Extract the [X, Y] coordinate from the center of the cell holding the provided text.  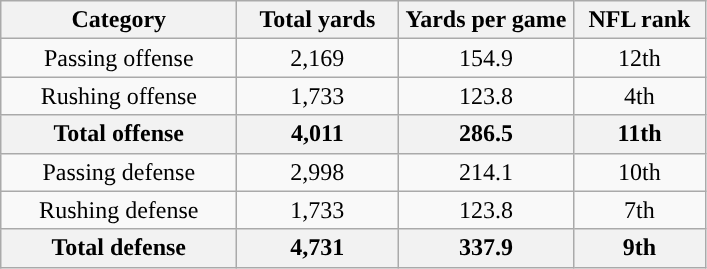
Yards per game [486, 20]
Rushing defense [119, 210]
2,998 [318, 172]
214.1 [486, 172]
4th [640, 96]
10th [640, 172]
4,731 [318, 248]
337.9 [486, 248]
12th [640, 58]
9th [640, 248]
Category [119, 20]
2,169 [318, 58]
7th [640, 210]
Total yards [318, 20]
286.5 [486, 134]
Rushing offense [119, 96]
11th [640, 134]
Total offense [119, 134]
NFL rank [640, 20]
4,011 [318, 134]
Total defense [119, 248]
154.9 [486, 58]
Passing defense [119, 172]
Passing offense [119, 58]
